Output the (x, y) coordinate of the center of the cell containing the given text.  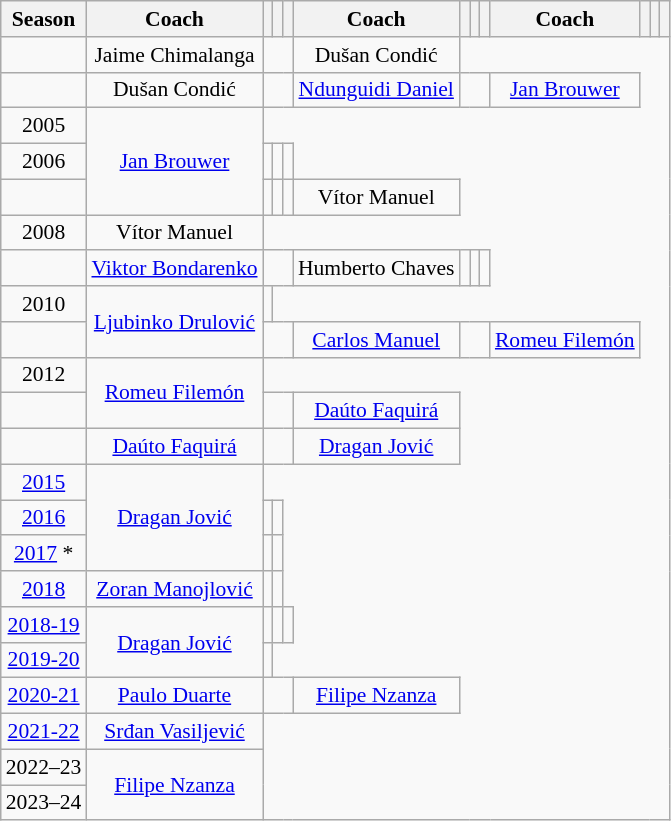
2021-22 (44, 732)
Ljubinko Drulović (174, 322)
2006 (44, 162)
Paulo Duarte (174, 696)
2015 (44, 482)
Humberto Chaves (376, 269)
Carlos Manuel (376, 340)
2010 (44, 304)
2018 (44, 589)
2023–24 (44, 803)
2016 (44, 518)
Srđan Vasiljević (174, 732)
2018-19 (44, 625)
2017 * (44, 554)
2005 (44, 126)
2008 (44, 233)
2020-21 (44, 696)
Ndunguidi Daniel (376, 90)
Season (44, 19)
2019-20 (44, 660)
2012 (44, 375)
2022–23 (44, 767)
Zoran Manojlović (174, 589)
Viktor Bondarenko (174, 269)
Jaime Chimalanga (174, 55)
